Pinpoint the cell where the given text exists, returning its [X, Y] midpoint coordinate. 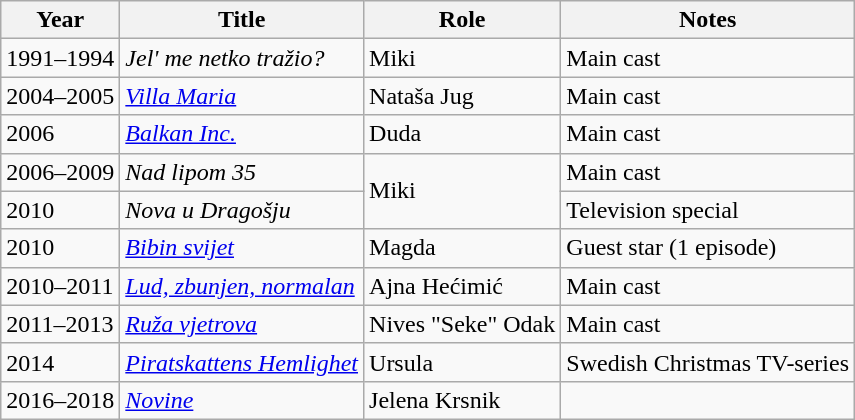
2016–2018 [60, 400]
Novine [242, 400]
2010–2011 [60, 286]
2006–2009 [60, 172]
2004–2005 [60, 96]
Villa Maria [242, 96]
Magda [462, 248]
Notes [708, 20]
Ursula [462, 362]
Balkan Inc. [242, 134]
Year [60, 20]
Nives "Seke" Odak [462, 324]
Role [462, 20]
Ruža vjetrova [242, 324]
2006 [60, 134]
2014 [60, 362]
Nad lipom 35 [242, 172]
Duda [462, 134]
Bibin svijet [242, 248]
Title [242, 20]
Swedish Christmas TV-series [708, 362]
Ajna Hećimić [462, 286]
Lud, zbunjen, normalan [242, 286]
Television special [708, 210]
Piratskattens Hemlighet [242, 362]
Jel' me netko tražio? [242, 58]
Jelena Krsnik [462, 400]
Nova u Dragošju [242, 210]
2011–2013 [60, 324]
Nataša Jug [462, 96]
1991–1994 [60, 58]
Guest star (1 episode) [708, 248]
